Detect which cell encompasses the target text, then output its (x, y) center coordinate. 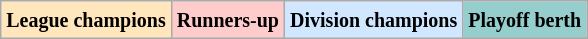
Division champions (374, 20)
League champions (86, 20)
Playoff berth (525, 20)
Runners-up (228, 20)
